Locate the cell with the specified text and output its (x, y) center coordinate. 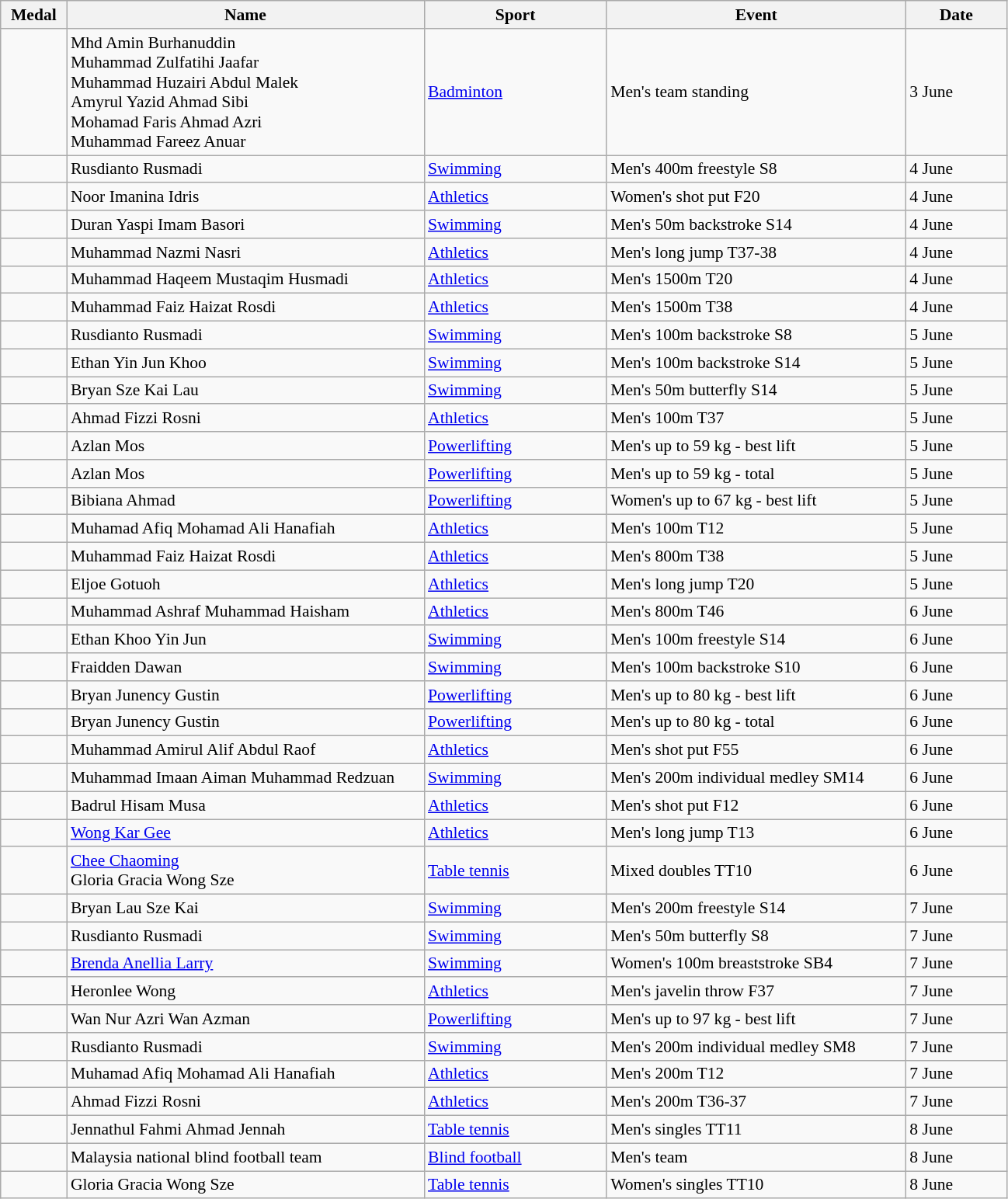
Men's 50m backstroke S14 (756, 224)
Event (756, 15)
Brenda Anellia Larry (245, 964)
Eljoe Gotuoh (245, 584)
Chee ChaomingGloria Gracia Wong Sze (245, 871)
Fraidden Dawan (245, 667)
Bibiana Ahmad (245, 501)
Wan Nur Azri Wan Azman (245, 1019)
Gloria Gracia Wong Sze (245, 1185)
Men's up to 59 kg - best lift (756, 446)
Men's 200m T12 (756, 1074)
Men's team (756, 1157)
Men's 800m T38 (756, 557)
Men's 100m T37 (756, 419)
Date (956, 15)
Men's javelin throw F37 (756, 992)
Men's 1500m T38 (756, 308)
Muhammad Ashraf Muhammad Haisham (245, 612)
Men's up to 97 kg - best lift (756, 1019)
Women's shot put F20 (756, 197)
Men's 400m freestyle S8 (756, 169)
Men's long jump T20 (756, 584)
Men's long jump T13 (756, 833)
Heronlee Wong (245, 992)
Muhammad Imaan Aiman Muhammad Redzuan (245, 778)
Men's 800m T46 (756, 612)
Malaysia national blind football team (245, 1157)
Men's singles TT11 (756, 1130)
Men's 200m individual medley SM8 (756, 1047)
Men's up to 59 kg - total (756, 474)
Mixed doubles TT10 (756, 871)
Bryan Lau Sze Kai (245, 909)
Badminton (516, 92)
Men's 100m backstroke S10 (756, 667)
Women's up to 67 kg - best lift (756, 501)
Noor Imanina Idris (245, 197)
Men's 100m freestyle S14 (756, 640)
Men's up to 80 kg - best lift (756, 695)
Men's 50m butterfly S14 (756, 391)
Muhammad Nazmi Nasri (245, 252)
3 June (956, 92)
Men's 100m T12 (756, 529)
Ethan Yin Jun Khoo (245, 363)
Men's 50m butterfly S8 (756, 936)
Sport (516, 15)
Jennathul Fahmi Ahmad Jennah (245, 1130)
Men's long jump T37-38 (756, 252)
Muhammad Haqeem Mustaqim Husmadi (245, 280)
Bryan Sze Kai Lau (245, 391)
Badrul Hisam Musa (245, 805)
Men's shot put F12 (756, 805)
Medal (34, 15)
Men's 100m backstroke S8 (756, 335)
Men's 1500m T20 (756, 280)
Men's 200m T36-37 (756, 1102)
Wong Kar Gee (245, 833)
Women's singles TT10 (756, 1185)
Muhammad Amirul Alif Abdul Raof (245, 750)
Men's up to 80 kg - total (756, 722)
Men's 100m backstroke S14 (756, 363)
Women's 100m breaststroke SB4 (756, 964)
Men's 200m individual medley SM14 (756, 778)
Blind football (516, 1157)
Men's shot put F55 (756, 750)
Name (245, 15)
Mhd Amin BurhanuddinMuhammad Zulfatihi JaafarMuhammad Huzairi Abdul MalekAmyrul Yazid Ahmad SibiMohamad Faris Ahmad AzriMuhammad Fareez Anuar (245, 92)
Ethan Khoo Yin Jun (245, 640)
Men's team standing (756, 92)
Duran Yaspi Imam Basori (245, 224)
Men's 200m freestyle S14 (756, 909)
